Detect which cell encompasses the target text, then output its [x, y] center coordinate. 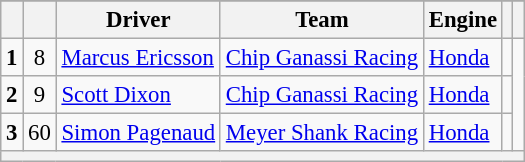
8 [40, 58]
9 [40, 95]
Engine [462, 20]
60 [40, 133]
Team [322, 20]
Driver [138, 20]
3 [12, 133]
2 [12, 95]
Simon Pagenaud [138, 133]
1 [12, 58]
Marcus Ericsson [138, 58]
Scott Dixon [138, 95]
Meyer Shank Racing [322, 133]
